Search for the cell housing the specified text and yield its (X, Y) center coordinate. 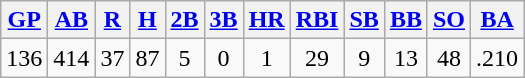
HR (266, 20)
H (148, 20)
AB (72, 20)
87 (148, 58)
3B (224, 20)
29 (317, 58)
5 (184, 58)
BA (498, 20)
136 (24, 58)
37 (112, 58)
48 (448, 58)
0 (224, 58)
SB (364, 20)
.210 (498, 58)
1 (266, 58)
SO (448, 20)
GP (24, 20)
BB (406, 20)
2B (184, 20)
414 (72, 58)
9 (364, 58)
R (112, 20)
RBI (317, 20)
13 (406, 58)
